From the cell containing the given text, extract its center point as [x, y] coordinate. 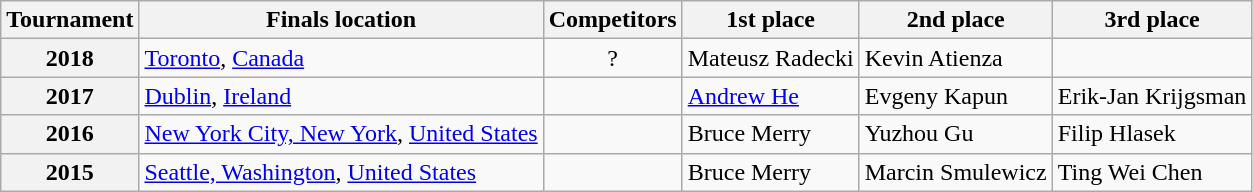
2017 [70, 96]
Mateusz Radecki [770, 58]
2nd place [956, 20]
Tournament [70, 20]
1st place [770, 20]
Erik-Jan Krijgsman [1152, 96]
Dublin, Ireland [341, 96]
Andrew He [770, 96]
2018 [70, 58]
Toronto, Canada [341, 58]
3rd place [1152, 20]
Ting Wei Chen [1152, 172]
2015 [70, 172]
Kevin Atienza [956, 58]
Filip Hlasek [1152, 134]
Marcin Smulewicz [956, 172]
Yuzhou Gu [956, 134]
New York City, New York, United States [341, 134]
Evgeny Kapun [956, 96]
Finals location [341, 20]
Seattle, Washington, United States [341, 172]
? [612, 58]
Competitors [612, 20]
2016 [70, 134]
